Return the [x, y] coordinate for the center point of the cell that contains the specified text.  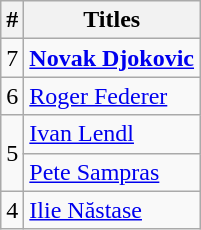
Titles [112, 20]
Novak Djokovic [112, 58]
# [12, 20]
Ilie Năstase [112, 210]
6 [12, 96]
7 [12, 58]
Pete Sampras [112, 172]
4 [12, 210]
Roger Federer [112, 96]
5 [12, 153]
Ivan Lendl [112, 134]
